Pinpoint the cell where the given text exists, returning its [X, Y] midpoint coordinate. 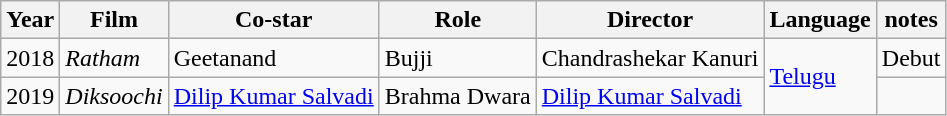
Film [114, 20]
Chandrashekar Kanuri [650, 58]
2019 [30, 96]
Ratham [114, 58]
Diksoochi [114, 96]
notes [911, 20]
Role [458, 20]
Language [820, 20]
Geetanand [274, 58]
Brahma Dwara [458, 96]
Year [30, 20]
2018 [30, 58]
Debut [911, 58]
Director [650, 20]
Telugu [820, 77]
Bujji [458, 58]
Co-star [274, 20]
